Output the (x, y) coordinate of the center of the cell containing the given text.  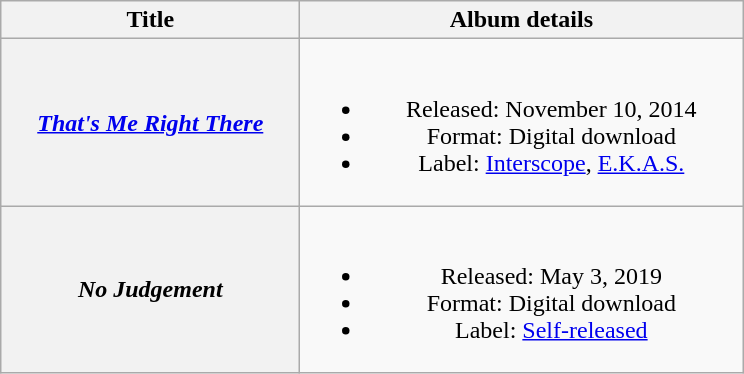
No Judgement (150, 290)
Title (150, 20)
Album details (522, 20)
That's Me Right There (150, 122)
Released: May 3, 2019Format: Digital downloadLabel: Self-released (522, 290)
Released: November 10, 2014Format: Digital downloadLabel: Interscope, E.K.A.S. (522, 122)
